From the cell containing the given text, extract its center point as [X, Y] coordinate. 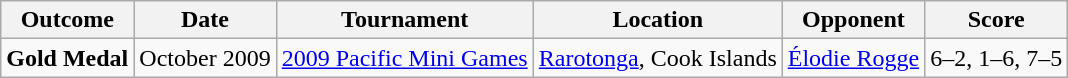
Tournament [404, 20]
Outcome [68, 20]
Score [996, 20]
Opponent [853, 20]
October 2009 [205, 58]
Date [205, 20]
Élodie Rogge [853, 58]
Location [658, 20]
6–2, 1–6, 7–5 [996, 58]
Rarotonga, Cook Islands [658, 58]
Gold Medal [68, 58]
2009 Pacific Mini Games [404, 58]
